Provide the (X, Y) coordinate of the cell's center where the given text is located.  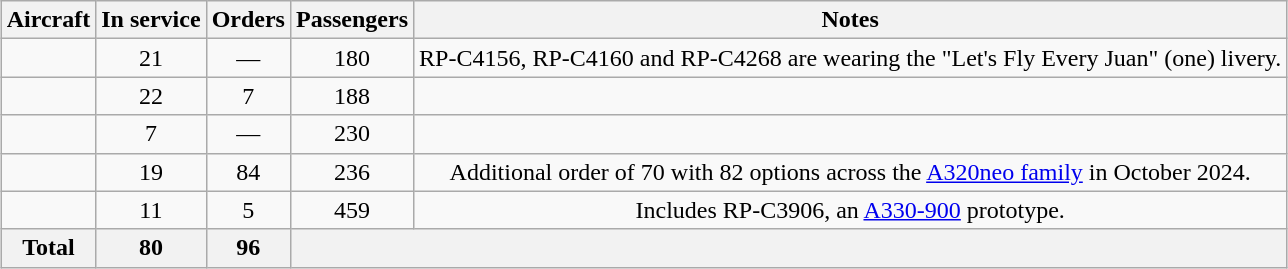
Orders (248, 20)
In service (151, 20)
180 (352, 58)
19 (151, 172)
21 (151, 58)
Total (48, 248)
Additional order of 70 with 82 options across the A320neo family in October 2024. (850, 172)
Aircraft (48, 20)
RP-C4156, RP-C4160 and RP-C4268 are wearing the "Let's Fly Every Juan" (one) livery. (850, 58)
188 (352, 96)
80 (151, 248)
Notes (850, 20)
5 (248, 210)
84 (248, 172)
230 (352, 134)
Includes RP-C3906, an A330-900 prototype. (850, 210)
11 (151, 210)
Passengers (352, 20)
22 (151, 96)
96 (248, 248)
236 (352, 172)
459 (352, 210)
